Pinpoint the cell where the given text exists, returning its (X, Y) midpoint coordinate. 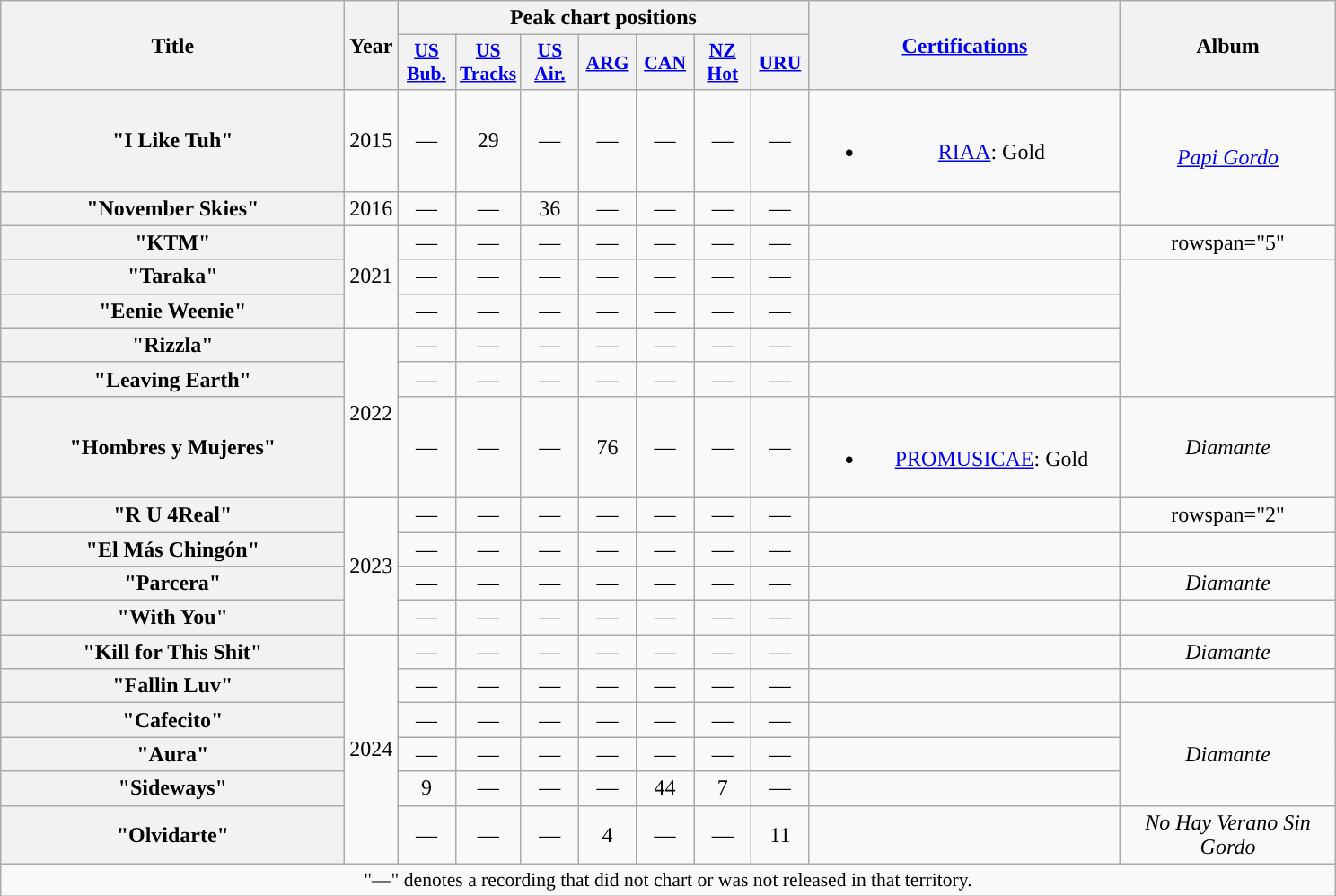
"Sideways" (172, 788)
"Aura" (172, 754)
2021 (372, 277)
"Cafecito" (172, 720)
"Taraka" (172, 277)
44 (665, 788)
"Parcera" (172, 584)
Album (1228, 45)
"Rizzla" (172, 345)
2024 (372, 749)
NZHot (723, 63)
29 (488, 140)
RIAA: Gold (964, 140)
Title (172, 45)
2023 (372, 566)
USAir. (549, 63)
Papi Gordo (1228, 158)
Year (372, 45)
"El Más Chingón" (172, 549)
"Kill for This Shit" (172, 652)
"With You" (172, 618)
"Hombres y Mujeres" (172, 447)
"Olvidarte" (172, 835)
"KTM" (172, 242)
76 (607, 447)
2022 (372, 413)
"—" denotes a recording that did not chart or was not released in that territory. (668, 880)
"Eenie Weenie" (172, 311)
PROMUSICAE: Gold (964, 447)
USTracks (488, 63)
CAN (665, 63)
Certifications (964, 45)
9 (426, 788)
Peak chart positions (603, 18)
ARG (607, 63)
4 (607, 835)
"I Like Tuh" (172, 140)
2016 (372, 208)
rowspan="2" (1228, 514)
No Hay Verano Sin Gordo (1228, 835)
URU (780, 63)
"November Skies" (172, 208)
36 (549, 208)
2015 (372, 140)
7 (723, 788)
"Leaving Earth" (172, 379)
USBub. (426, 63)
"Fallin Luv" (172, 686)
"R U 4Real" (172, 514)
rowspan="5" (1228, 242)
11 (780, 835)
